For the text-containing cell, return its midpoint in (x, y) coordinate format. 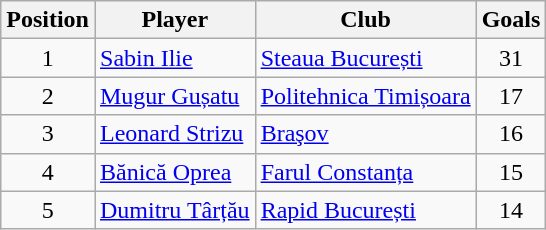
4 (48, 172)
2 (48, 96)
31 (511, 58)
Dumitru Târțău (174, 210)
Politehnica Timișoara (366, 96)
Braşov (366, 134)
14 (511, 210)
16 (511, 134)
Steaua București (366, 58)
Sabin Ilie (174, 58)
Club (366, 20)
15 (511, 172)
Mugur Gușatu (174, 96)
Goals (511, 20)
Leonard Strizu (174, 134)
1 (48, 58)
Position (48, 20)
Bănică Oprea (174, 172)
3 (48, 134)
5 (48, 210)
Rapid București (366, 210)
Player (174, 20)
Farul Constanța (366, 172)
17 (511, 96)
